From the cell containing the given text, extract its center point as [X, Y] coordinate. 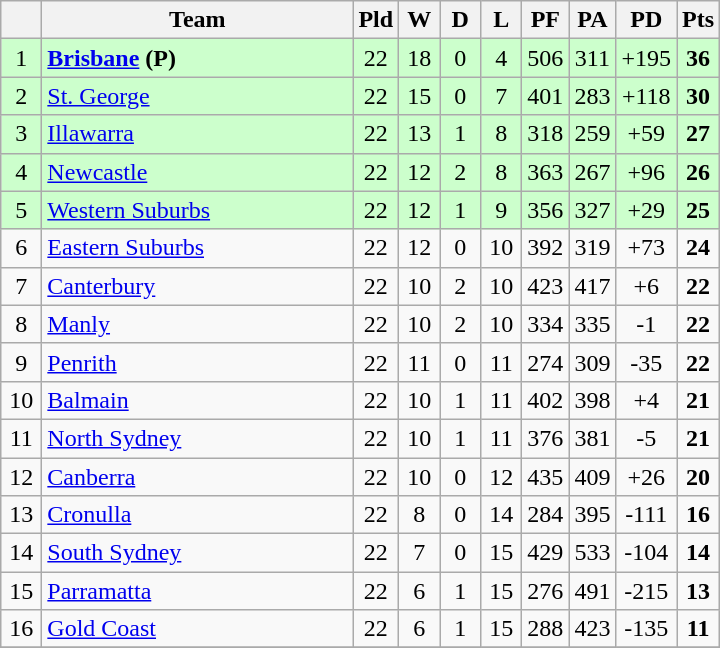
356 [546, 210]
+73 [646, 248]
-5 [646, 438]
401 [546, 96]
Cronulla [198, 515]
25 [698, 210]
363 [546, 172]
L [502, 20]
318 [546, 134]
398 [592, 400]
Manly [198, 324]
Team [198, 20]
36 [698, 58]
Illawarra [198, 134]
Canterbury [198, 286]
+26 [646, 477]
-35 [646, 362]
Gold Coast [198, 629]
+59 [646, 134]
334 [546, 324]
Pld [376, 20]
274 [546, 362]
Newcastle [198, 172]
-215 [646, 591]
27 [698, 134]
30 [698, 96]
506 [546, 58]
-135 [646, 629]
417 [592, 286]
3 [22, 134]
St. George [198, 96]
395 [592, 515]
Western Suburbs [198, 210]
Brisbane (P) [198, 58]
PD [646, 20]
319 [592, 248]
-104 [646, 553]
+195 [646, 58]
Pts [698, 20]
Balmain [198, 400]
402 [546, 400]
-1 [646, 324]
W [420, 20]
376 [546, 438]
+29 [646, 210]
267 [592, 172]
327 [592, 210]
North Sydney [198, 438]
311 [592, 58]
381 [592, 438]
429 [546, 553]
Canberra [198, 477]
26 [698, 172]
491 [592, 591]
PA [592, 20]
-111 [646, 515]
392 [546, 248]
+118 [646, 96]
Parramatta [198, 591]
24 [698, 248]
335 [592, 324]
409 [592, 477]
435 [546, 477]
20 [698, 477]
283 [592, 96]
Penrith [198, 362]
South Sydney [198, 553]
276 [546, 591]
18 [420, 58]
+6 [646, 286]
309 [592, 362]
D [460, 20]
+4 [646, 400]
5 [22, 210]
PF [546, 20]
533 [592, 553]
+96 [646, 172]
Eastern Suburbs [198, 248]
288 [546, 629]
284 [546, 515]
259 [592, 134]
